Output the (x, y) coordinate of the center of the cell containing the given text.  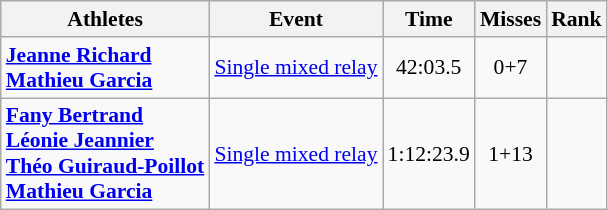
1+13 (510, 154)
Athletes (106, 19)
1:12:23.9 (429, 154)
Misses (510, 19)
42:03.5 (429, 68)
Jeanne RichardMathieu Garcia (106, 68)
Rank (576, 19)
Event (296, 19)
Time (429, 19)
0+7 (510, 68)
Fany BertrandLéonie JeannierThéo Guiraud-PoillotMathieu Garcia (106, 154)
